Capture the cell that displays the provided text and extract its [X, Y] central coordinate. 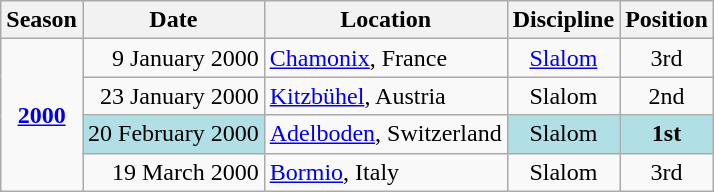
Adelboden, Switzerland [386, 134]
Discipline [563, 20]
Location [386, 20]
2nd [667, 96]
Bormio, Italy [386, 172]
20 February 2000 [173, 134]
9 January 2000 [173, 58]
Date [173, 20]
Season [42, 20]
19 March 2000 [173, 172]
Position [667, 20]
23 January 2000 [173, 96]
1st [667, 134]
Chamonix, France [386, 58]
Kitzbühel, Austria [386, 96]
2000 [42, 115]
